Search for the cell housing the specified text and yield its [X, Y] center coordinate. 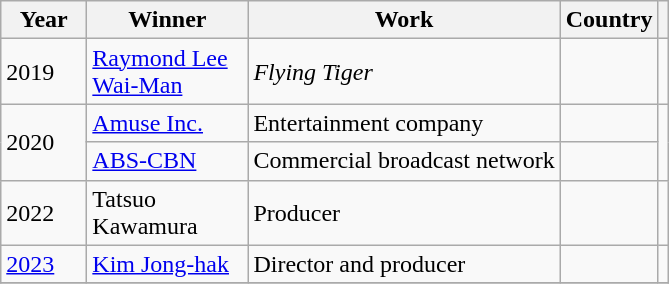
Kim Jong-hak [168, 264]
Work [404, 20]
Winner [168, 20]
2023 [44, 264]
2022 [44, 212]
Raymond Lee Wai-Man [168, 72]
2019 [44, 72]
2020 [44, 142]
Amuse Inc. [168, 123]
Year [44, 20]
Tatsuo Kawamura [168, 212]
ABS-CBN [168, 161]
Country [609, 20]
Director and producer [404, 264]
Producer [404, 212]
Entertainment company [404, 123]
Flying Tiger [404, 72]
Commercial broadcast network [404, 161]
